Output the (x, y) coordinate of the center of the cell containing the given text.  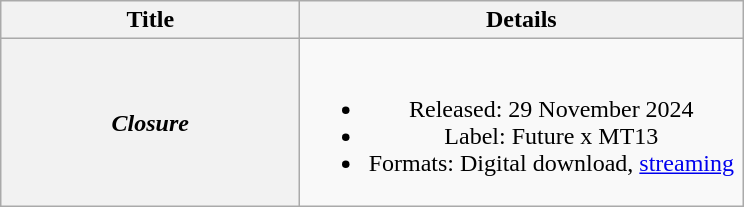
Details (522, 20)
Title (150, 20)
Closure (150, 122)
Released: 29 November 2024Label: Future x MT13Formats: Digital download, streaming (522, 122)
